Determine the (x, y) coordinate at the center of the cell enclosing the given text.  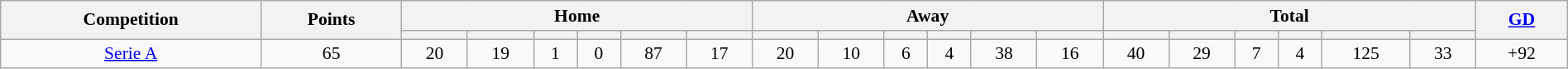
1 (556, 53)
Serie A (131, 53)
+92 (1522, 53)
Points (332, 20)
7 (1257, 53)
65 (332, 53)
0 (599, 53)
10 (851, 53)
Home (577, 16)
17 (719, 53)
16 (1070, 53)
40 (1136, 53)
Competition (131, 20)
19 (500, 53)
GD (1522, 20)
6 (906, 53)
38 (1004, 53)
87 (653, 53)
125 (1366, 53)
Total (1290, 16)
Away (928, 16)
33 (1443, 53)
29 (1202, 53)
